Capture the cell that displays the provided text and extract its (X, Y) central coordinate. 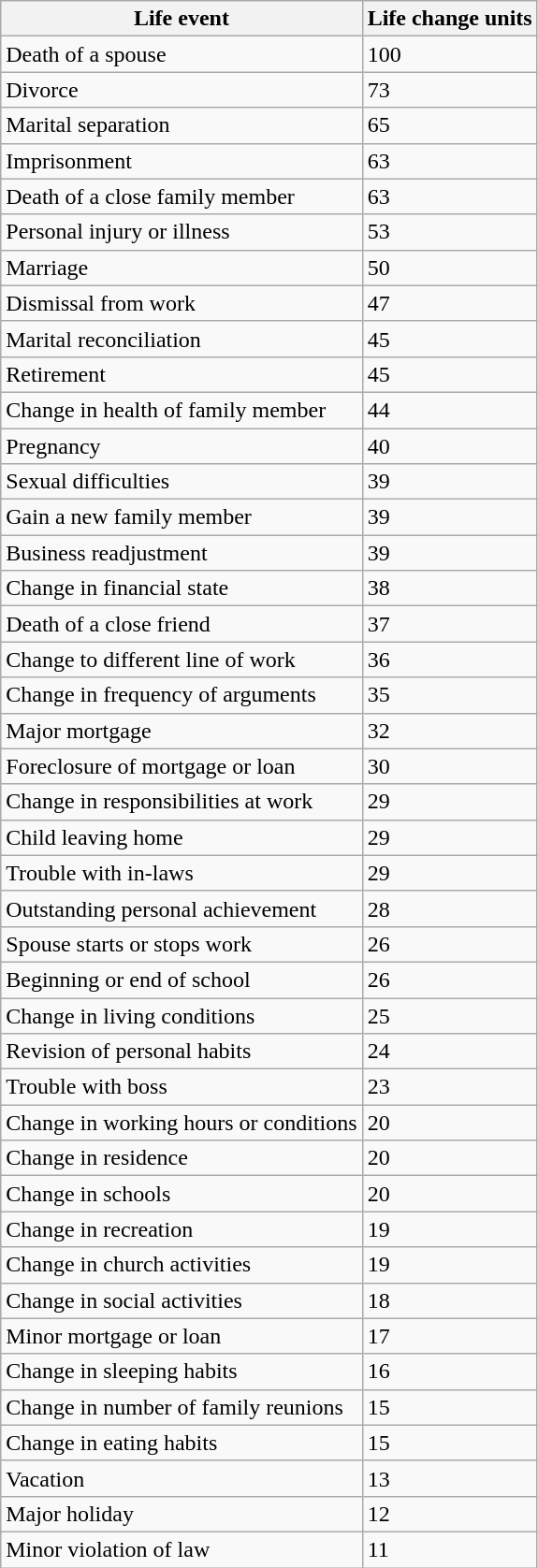
Change in responsibilities at work (182, 802)
Marital reconciliation (182, 339)
Business readjustment (182, 553)
Sexual difficulties (182, 482)
50 (449, 268)
35 (449, 695)
Pregnancy (182, 446)
Revision of personal habits (182, 1052)
Minor violation of law (182, 1549)
Life change units (449, 19)
Death of a spouse (182, 54)
Major mortgage (182, 731)
47 (449, 303)
Change in schools (182, 1194)
Outstanding personal achievement (182, 908)
Change in recreation (182, 1229)
Foreclosure of mortgage or loan (182, 766)
Life event (182, 19)
Vacation (182, 1478)
Trouble with in-laws (182, 873)
Change in sleeping habits (182, 1372)
11 (449, 1549)
Change in health of family member (182, 410)
Change to different line of work (182, 660)
Change in financial state (182, 588)
53 (449, 232)
Change in residence (182, 1158)
Trouble with boss (182, 1087)
Change in social activities (182, 1300)
23 (449, 1087)
28 (449, 908)
Marital separation (182, 125)
16 (449, 1372)
Change in church activities (182, 1265)
25 (449, 1015)
Death of a close friend (182, 624)
30 (449, 766)
12 (449, 1514)
Change in eating habits (182, 1443)
Change in number of family reunions (182, 1407)
Change in frequency of arguments (182, 695)
Marriage (182, 268)
Minor mortgage or loan (182, 1336)
37 (449, 624)
24 (449, 1052)
36 (449, 660)
32 (449, 731)
44 (449, 410)
13 (449, 1478)
18 (449, 1300)
17 (449, 1336)
Beginning or end of school (182, 980)
Gain a new family member (182, 517)
40 (449, 446)
Major holiday (182, 1514)
Personal injury or illness (182, 232)
Spouse starts or stops work (182, 944)
Retirement (182, 374)
Dismissal from work (182, 303)
Change in living conditions (182, 1015)
Divorce (182, 90)
Imprisonment (182, 161)
100 (449, 54)
Change in working hours or conditions (182, 1123)
Death of a close family member (182, 196)
73 (449, 90)
65 (449, 125)
38 (449, 588)
Child leaving home (182, 837)
